Scan for the cell matching the given text and deliver its (x, y) coordinate at center. 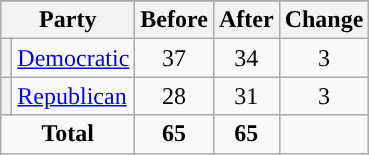
Democratic (74, 58)
34 (246, 58)
Before (174, 20)
31 (246, 96)
Total (68, 134)
Republican (74, 96)
Change (324, 20)
After (246, 20)
37 (174, 58)
28 (174, 96)
Party (68, 20)
